From the cell containing the given text, extract its center point as (x, y) coordinate. 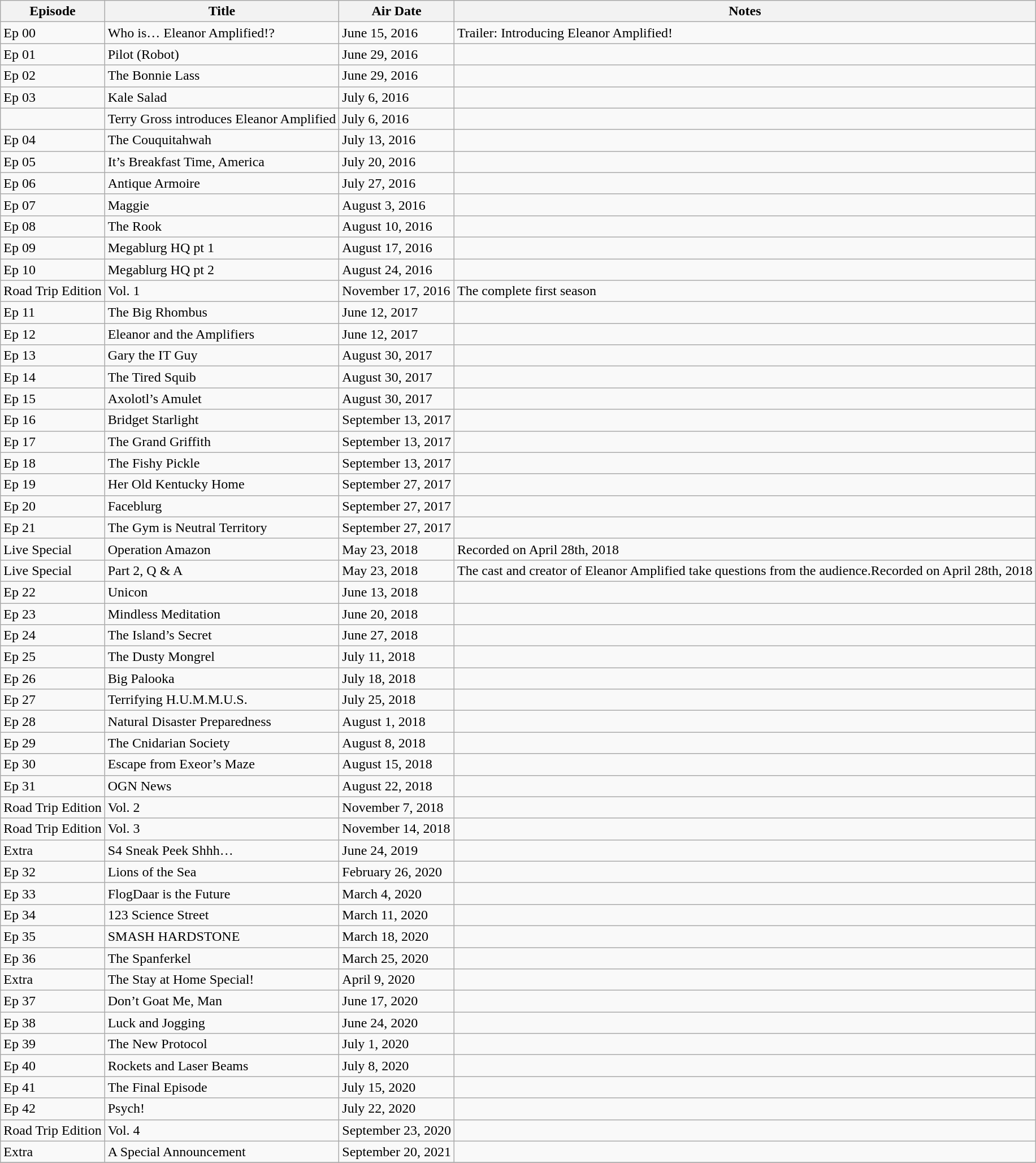
Ep 13 (53, 356)
Ep 12 (53, 334)
Pilot (Robot) (222, 54)
Episode (53, 11)
The Island’s Secret (222, 635)
March 11, 2020 (397, 915)
June 27, 2018 (397, 635)
Her Old Kentucky Home (222, 485)
August 8, 2018 (397, 743)
Faceblurg (222, 506)
Ep 24 (53, 635)
July 8, 2020 (397, 1066)
August 24, 2016 (397, 270)
Ep 16 (53, 420)
July 20, 2016 (397, 162)
Ep 11 (53, 313)
Ep 00 (53, 33)
The Bonnie Lass (222, 76)
Notes (745, 11)
Vol. 3 (222, 829)
August 10, 2016 (397, 226)
Gary the IT Guy (222, 356)
Unicon (222, 592)
Ep 41 (53, 1087)
June 20, 2018 (397, 613)
Vol. 1 (222, 291)
July 11, 2018 (397, 657)
Title (222, 11)
The cast and creator of Eleanor Amplified take questions from the audience.Recorded on April 28th, 2018 (745, 570)
November 14, 2018 (397, 829)
July 25, 2018 (397, 700)
Maggie (222, 205)
Big Palooka (222, 678)
Ep 34 (53, 915)
Ep 36 (53, 958)
Part 2, Q & A (222, 570)
The Rook (222, 226)
June 24, 2020 (397, 1023)
July 22, 2020 (397, 1109)
The Tired Squib (222, 377)
Air Date (397, 11)
Ep 15 (53, 399)
Ep 14 (53, 377)
June 24, 2019 (397, 850)
November 17, 2016 (397, 291)
Psych! (222, 1109)
Ep 18 (53, 463)
Don’t Goat Me, Man (222, 1001)
Recorded on April 28th, 2018 (745, 549)
Megablurg HQ pt 1 (222, 248)
Ep 08 (53, 226)
Lions of the Sea (222, 872)
The Spanferkel (222, 958)
FlogDaar is the Future (222, 893)
Ep 38 (53, 1023)
Ep 20 (53, 506)
A Special Announcement (222, 1152)
The Grand Griffith (222, 442)
It’s Breakfast Time, America (222, 162)
July 13, 2016 (397, 140)
The Dusty Mongrel (222, 657)
Ep 17 (53, 442)
Ep 06 (53, 183)
Ep 01 (53, 54)
Who is… Eleanor Amplified!? (222, 33)
Axolotl’s Amulet (222, 399)
SMASH HARDSTONE (222, 936)
Eleanor and the Amplifiers (222, 334)
Mindless Meditation (222, 613)
Ep 39 (53, 1044)
Ep 27 (53, 700)
Ep 32 (53, 872)
September 23, 2020 (397, 1130)
Ep 31 (53, 786)
Ep 07 (53, 205)
Ep 03 (53, 97)
Ep 30 (53, 764)
Ep 21 (53, 528)
The Gym is Neutral Territory (222, 528)
August 17, 2016 (397, 248)
Ep 05 (53, 162)
September 20, 2021 (397, 1152)
Ep 33 (53, 893)
Trailer: Introducing Eleanor Amplified! (745, 33)
Ep 35 (53, 936)
March 18, 2020 (397, 936)
Ep 29 (53, 743)
August 3, 2016 (397, 205)
August 22, 2018 (397, 786)
Ep 02 (53, 76)
March 4, 2020 (397, 893)
February 26, 2020 (397, 872)
Rockets and Laser Beams (222, 1066)
July 1, 2020 (397, 1044)
Ep 25 (53, 657)
The New Protocol (222, 1044)
Antique Armoire (222, 183)
Ep 42 (53, 1109)
Megablurg HQ pt 2 (222, 270)
Kale Salad (222, 97)
June 13, 2018 (397, 592)
July 27, 2016 (397, 183)
The Final Episode (222, 1087)
Vol. 2 (222, 807)
Ep 37 (53, 1001)
July 15, 2020 (397, 1087)
Ep 23 (53, 613)
Ep 04 (53, 140)
November 7, 2018 (397, 807)
Ep 09 (53, 248)
Ep 22 (53, 592)
August 15, 2018 (397, 764)
123 Science Street (222, 915)
Ep 19 (53, 485)
Bridget Starlight (222, 420)
The Fishy Pickle (222, 463)
Escape from Exeor’s Maze (222, 764)
The Stay at Home Special! (222, 980)
Ep 40 (53, 1066)
Ep 28 (53, 721)
Natural Disaster Preparedness (222, 721)
June 17, 2020 (397, 1001)
March 25, 2020 (397, 958)
The Cnidarian Society (222, 743)
Luck and Jogging (222, 1023)
Operation Amazon (222, 549)
June 15, 2016 (397, 33)
Ep 26 (53, 678)
The Big Rhombus (222, 313)
Ep 10 (53, 270)
Terry Gross introduces Eleanor Amplified (222, 119)
S4 Sneak Peek Shhh… (222, 850)
The complete first season (745, 291)
August 1, 2018 (397, 721)
Terrifying H.U.M.M.U.S. (222, 700)
July 18, 2018 (397, 678)
Vol. 4 (222, 1130)
OGN News (222, 786)
April 9, 2020 (397, 980)
The Couquitahwah (222, 140)
